Determine the (x, y) coordinate at the center of the cell enclosing the given text.  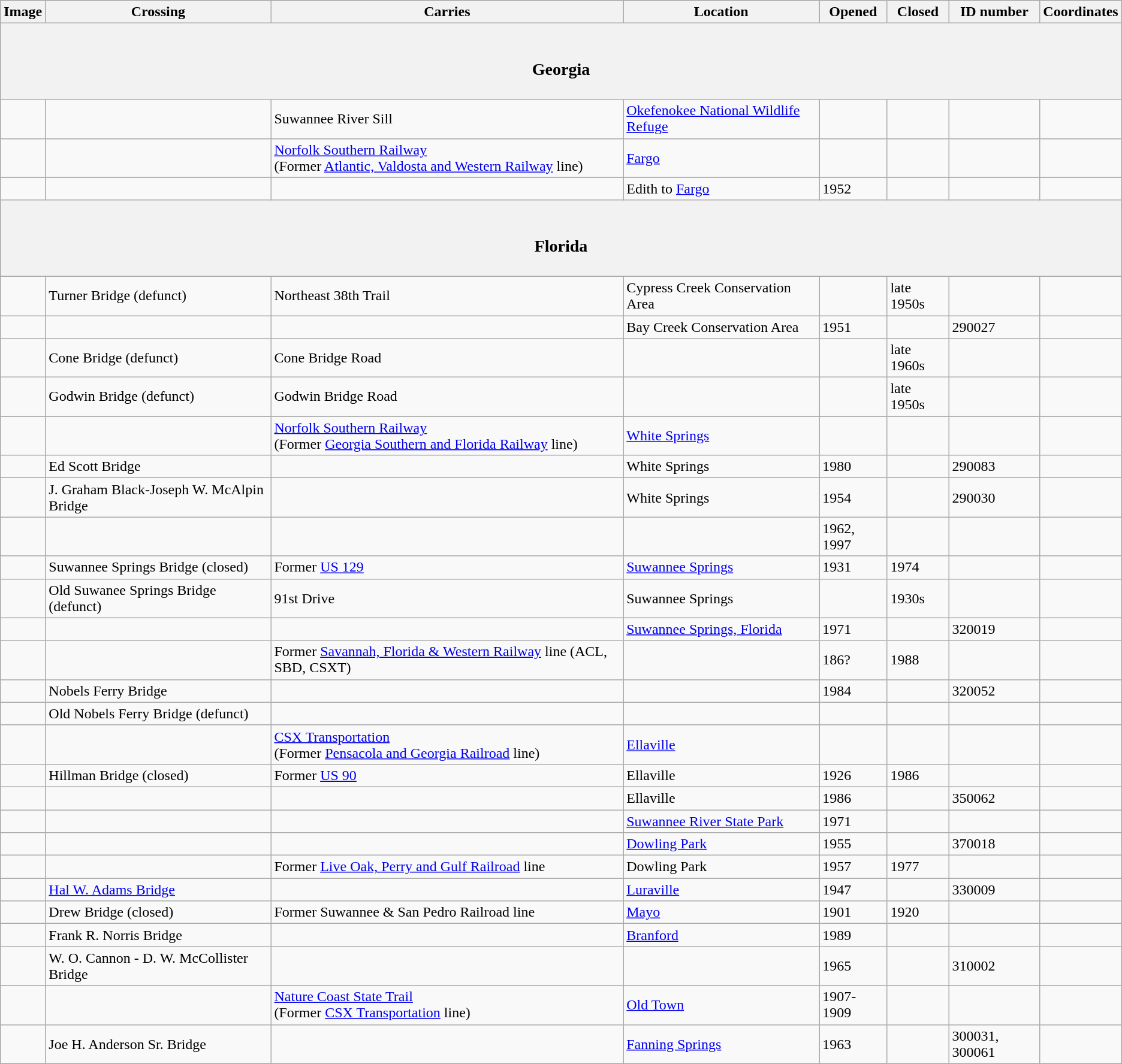
1965 (853, 966)
186? (853, 660)
Former US 129 (447, 567)
Location (722, 12)
Norfolk Southern Railway(Former Atlantic, Valdosta and Western Railway line) (447, 158)
Drew Bridge (closed) (158, 912)
1954 (853, 497)
CSX Transportation(Former Pensacola and Georgia Railroad line) (447, 744)
Suwannee River Sill (447, 119)
J. Graham Black-Joseph W. McAlpin Bridge (158, 497)
1984 (853, 691)
Mayo (722, 912)
Suwannee River State Park (722, 821)
Closed (918, 12)
Cypress Creek Conservation Area (722, 296)
1977 (918, 867)
1952 (853, 189)
Former Suwannee & San Pedro Railroad line (447, 912)
Former Savannah, Florida & Western Railway line (ACL, SBD, CSXT) (447, 660)
Old Suwanee Springs Bridge (defunct) (158, 598)
Hillman Bridge (closed) (158, 775)
Bay Creek Conservation Area (722, 327)
Georgia (561, 61)
Suwannee Springs, Florida (722, 629)
W. O. Cannon - D. W. McCollister Bridge (158, 966)
330009 (994, 890)
370018 (994, 844)
1926 (853, 775)
Carries (447, 12)
Former US 90 (447, 775)
1963 (853, 1044)
Luraville (722, 890)
Crossing (158, 12)
Godwin Bridge Road (447, 397)
1957 (853, 867)
1907-1909 (853, 1005)
1980 (853, 467)
ID number (994, 12)
300031, 300061 (994, 1044)
1989 (853, 935)
Ed Scott Bridge (158, 467)
Former Live Oak, Perry and Gulf Railroad line (447, 867)
320052 (994, 691)
Nobels Ferry Bridge (158, 691)
Fanning Springs (722, 1044)
320019 (994, 629)
1962, 1997 (853, 537)
Florida (561, 238)
1974 (918, 567)
Image (23, 12)
Edith to Fargo (722, 189)
91st Drive (447, 598)
290027 (994, 327)
Northeast 38th Trail (447, 296)
Norfolk Southern Railway(Former Georgia Southern and Florida Railway line) (447, 436)
late 1960s (918, 358)
1901 (853, 912)
Old Town (722, 1005)
Godwin Bridge (defunct) (158, 397)
1930s (918, 598)
1951 (853, 327)
Branford (722, 935)
Suwannee Springs Bridge (closed) (158, 567)
Opened (853, 12)
1931 (853, 567)
1955 (853, 844)
Okefenokee National Wildlife Refuge (722, 119)
Old Nobels Ferry Bridge (defunct) (158, 714)
Cone Bridge (defunct) (158, 358)
290083 (994, 467)
Cone Bridge Road (447, 358)
Turner Bridge (defunct) (158, 296)
290030 (994, 497)
1920 (918, 912)
310002 (994, 966)
350062 (994, 798)
Coordinates (1081, 12)
Hal W. Adams Bridge (158, 890)
1988 (918, 660)
1947 (853, 890)
Nature Coast State Trail(Former CSX Transportation line) (447, 1005)
Fargo (722, 158)
Joe H. Anderson Sr. Bridge (158, 1044)
Frank R. Norris Bridge (158, 935)
